Scan for the cell matching the given text and deliver its [x, y] coordinate at center. 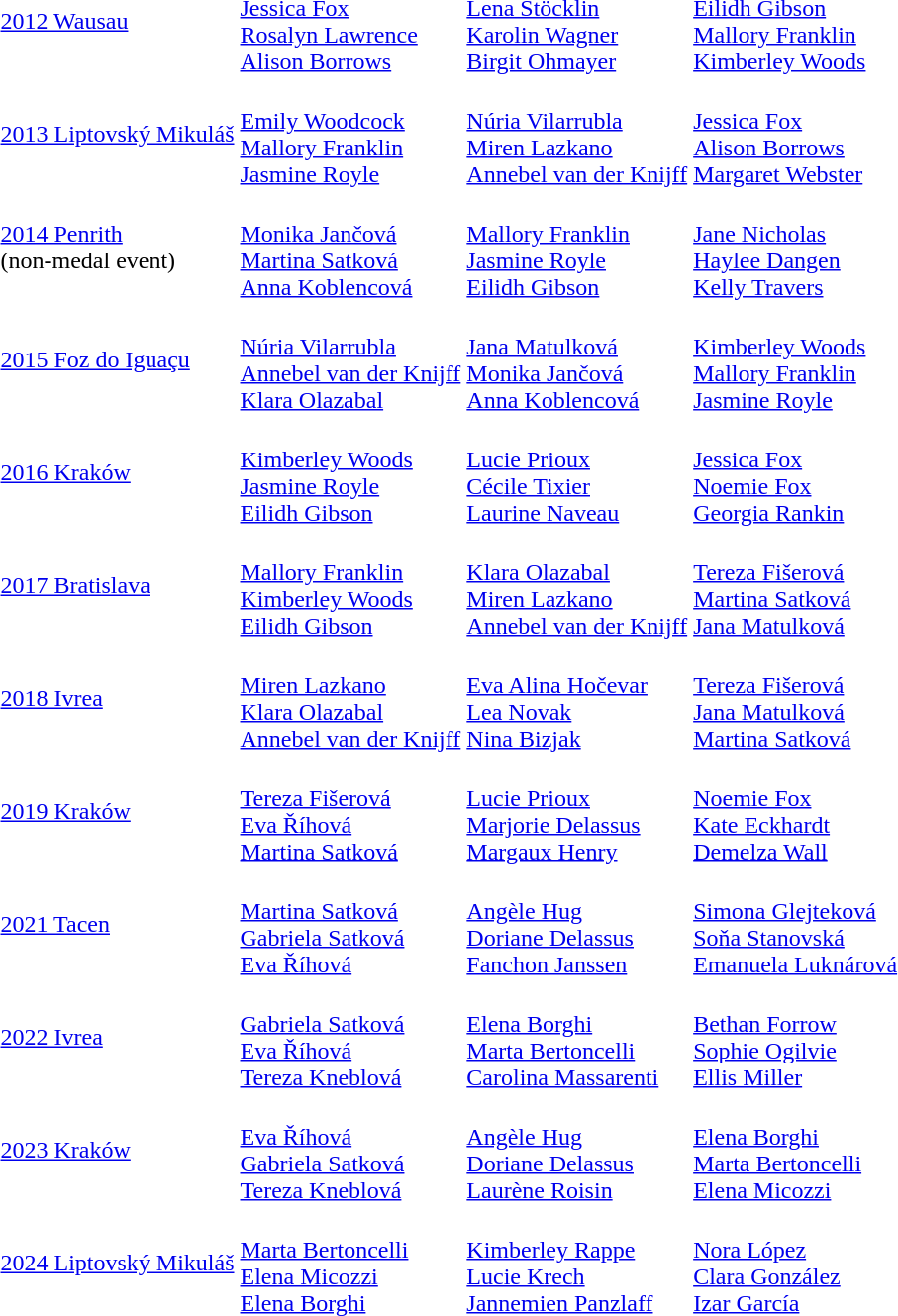
Lucie PriouxCécile TixierLaurine Naveau [577, 473]
Gabriela SatkováEva ŘíhováTereza Kneblová [350, 1038]
Klara OlazabalMiren LazkanoAnnebel van der Knijff [577, 586]
Mallory FranklinKimberley WoodsEilidh Gibson [350, 586]
Tereza FišerováEva ŘíhováMartina Satková [350, 812]
Eva ŘíhováGabriela SatkováTereza Kneblová [350, 1151]
Martina SatkováGabriela SatkováEva Říhová [350, 925]
Mallory FranklinJasmine RoyleEilidh Gibson [577, 248]
Jana MatulkováMonika JančováAnna Koblencová [577, 360]
Núria VilarrublaMiren LazkanoAnnebel van der Knijff [577, 135]
Núria VilarrublaAnnebel van der KnijffKlara Olazabal [350, 360]
Eva Alina HočevarLea NovakNina Bizjak [577, 699]
Angèle HugDoriane DelassusLaurène Roisin [577, 1151]
Monika JančováMartina SatkováAnna Koblencová [350, 248]
Emily WoodcockMallory FranklinJasmine Royle [350, 135]
Angèle HugDoriane DelassusFanchon Janssen [577, 925]
Lucie PriouxMarjorie DelassusMargaux Henry [577, 812]
Miren LazkanoKlara OlazabalAnnebel van der Knijff [350, 699]
Elena BorghiMarta BertoncelliCarolina Massarenti [577, 1038]
Kimberley WoodsJasmine RoyleEilidh Gibson [350, 473]
